Identify which cell holds the provided text, then report its [X, Y] central coordinate. 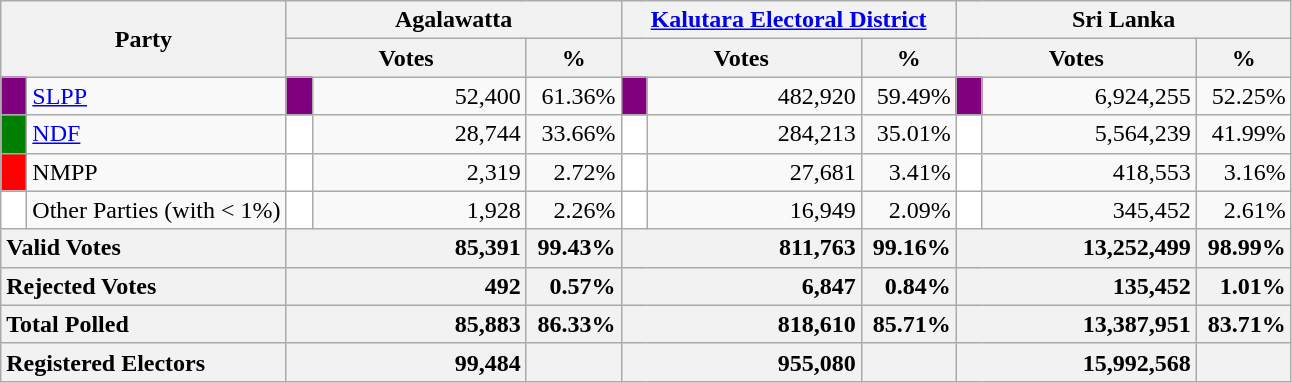
2.61% [1244, 210]
SLPP [156, 96]
85,391 [406, 248]
492 [406, 286]
955,080 [741, 362]
345,452 [1089, 210]
28,744 [419, 134]
Kalutara Electoral District [788, 20]
284,213 [754, 134]
482,920 [754, 96]
85,883 [406, 324]
3.16% [1244, 172]
52.25% [1244, 96]
86.33% [574, 324]
818,610 [741, 324]
Valid Votes [144, 248]
2.09% [908, 210]
Party [144, 39]
2,319 [419, 172]
3.41% [908, 172]
Agalawatta [454, 20]
2.72% [574, 172]
NMPP [156, 172]
16,949 [754, 210]
Total Polled [144, 324]
0.57% [574, 286]
99.43% [574, 248]
0.84% [908, 286]
13,387,951 [1076, 324]
98.99% [1244, 248]
41.99% [1244, 134]
99.16% [908, 248]
Sri Lanka [1124, 20]
83.71% [1244, 324]
15,992,568 [1076, 362]
2.26% [574, 210]
Other Parties (with < 1%) [156, 210]
61.36% [574, 96]
52,400 [419, 96]
6,847 [741, 286]
NDF [156, 134]
59.49% [908, 96]
135,452 [1076, 286]
6,924,255 [1089, 96]
85.71% [908, 324]
Registered Electors [144, 362]
27,681 [754, 172]
418,553 [1089, 172]
13,252,499 [1076, 248]
1.01% [1244, 286]
99,484 [406, 362]
1,928 [419, 210]
Rejected Votes [144, 286]
5,564,239 [1089, 134]
35.01% [908, 134]
33.66% [574, 134]
811,763 [741, 248]
